Extract the [X, Y] coordinate from the center of the cell holding the provided text.  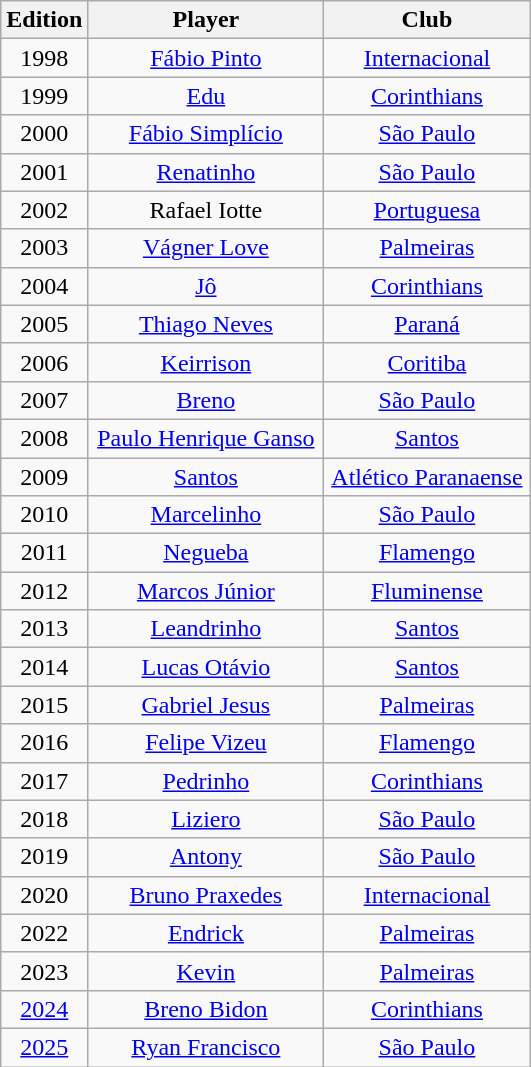
Paulo Henrique Ganso [206, 438]
Paraná [427, 324]
Player [206, 20]
2025 [44, 1047]
Ryan Francisco [206, 1047]
Endrick [206, 933]
Edition [44, 20]
2024 [44, 1009]
2008 [44, 438]
Bruno Praxedes [206, 895]
Portuguesa [427, 210]
2006 [44, 362]
2012 [44, 591]
Fábio Simplício [206, 134]
2003 [44, 248]
Fluminense [427, 591]
Atlético Paranaense [427, 477]
2019 [44, 857]
Coritiba [427, 362]
Lucas Otávio [206, 667]
Fábio Pinto [206, 58]
Felipe Vizeu [206, 743]
2015 [44, 705]
2009 [44, 477]
2014 [44, 667]
2002 [44, 210]
2022 [44, 933]
2000 [44, 134]
Vágner Love [206, 248]
1999 [44, 96]
Edu [206, 96]
Negueba [206, 553]
2020 [44, 895]
Liziero [206, 819]
Keirrison [206, 362]
Marcos Júnior [206, 591]
Thiago Neves [206, 324]
2013 [44, 629]
Kevin [206, 971]
2011 [44, 553]
Pedrinho [206, 781]
Breno [206, 400]
2023 [44, 971]
1998 [44, 58]
2004 [44, 286]
Leandrinho [206, 629]
Rafael Iotte [206, 210]
Renatinho [206, 172]
2018 [44, 819]
Jô [206, 286]
Marcelinho [206, 515]
2017 [44, 781]
Breno Bidon [206, 1009]
2016 [44, 743]
2007 [44, 400]
2005 [44, 324]
Club [427, 20]
Antony [206, 857]
2001 [44, 172]
Gabriel Jesus [206, 705]
2010 [44, 515]
